Scan for the cell matching the given text and deliver its [X, Y] coordinate at center. 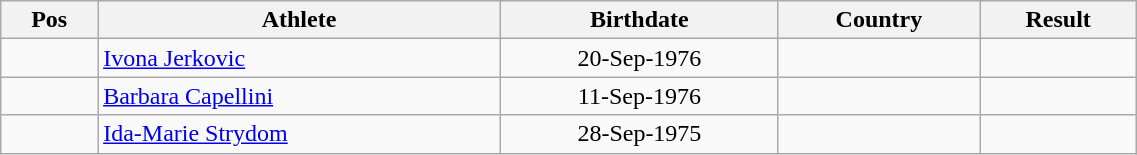
11-Sep-1976 [639, 96]
Athlete [300, 20]
Ivona Jerkovic [300, 58]
Result [1058, 20]
20-Sep-1976 [639, 58]
Country [878, 20]
Ida-Marie Strydom [300, 134]
Barbara Capellini [300, 96]
28-Sep-1975 [639, 134]
Birthdate [639, 20]
Pos [50, 20]
